Pinpoint the cell where the given text exists, returning its [x, y] midpoint coordinate. 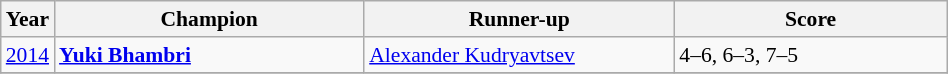
Champion [209, 19]
Score [810, 19]
Alexander Kudryavtsev [519, 55]
Year [28, 19]
2014 [28, 55]
Yuki Bhambri [209, 55]
4–6, 6–3, 7–5 [810, 55]
Runner-up [519, 19]
